Return the (x, y) coordinate for the center point of the cell that contains the specified text.  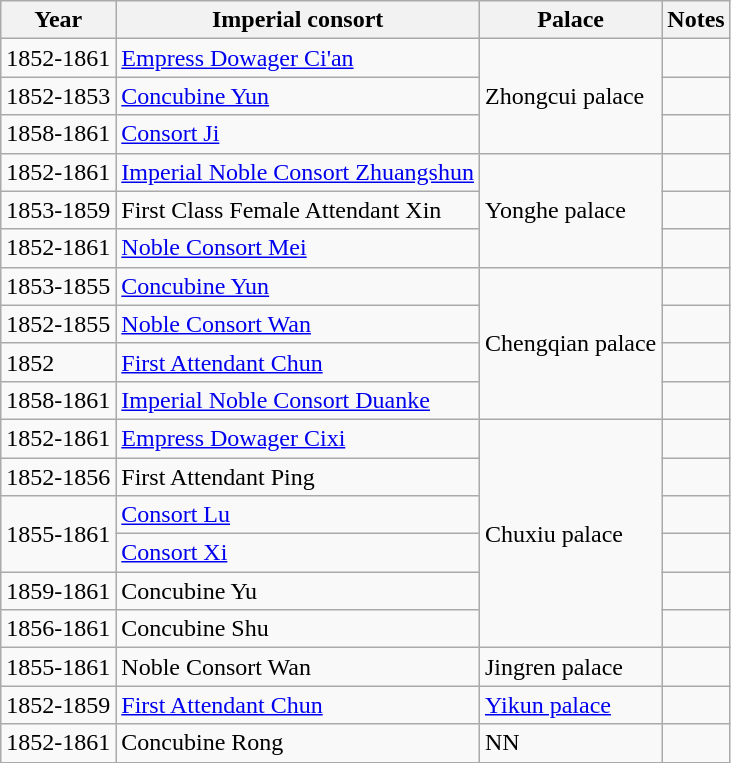
1856-1861 (58, 629)
Concubine Shu (298, 629)
Empress Dowager Cixi (298, 438)
1852-1856 (58, 477)
Chengqian palace (570, 343)
Empress Dowager Ci'an (298, 58)
Palace (570, 20)
Year (58, 20)
1853-1859 (58, 210)
Consort Ji (298, 134)
Imperial Noble Consort Zhuangshun (298, 172)
1852-1859 (58, 705)
1852-1855 (58, 324)
Consort Lu (298, 515)
Noble Consort Mei (298, 248)
First Attendant Ping (298, 477)
Concubine Rong (298, 743)
1859-1861 (58, 591)
Imperial Noble Consort Duanke (298, 400)
First Class Female Attendant Xin (298, 210)
Notes (696, 20)
1852 (58, 362)
1853-1855 (58, 286)
NN (570, 743)
Imperial consort (298, 20)
Yikun palace (570, 705)
Zhongcui palace (570, 96)
Jingren palace (570, 667)
Chuxiu palace (570, 533)
1852-1853 (58, 96)
Concubine Yu (298, 591)
Yonghe palace (570, 210)
Consort Xi (298, 553)
